Determine the [x, y] coordinate at the center of the cell enclosing the given text.  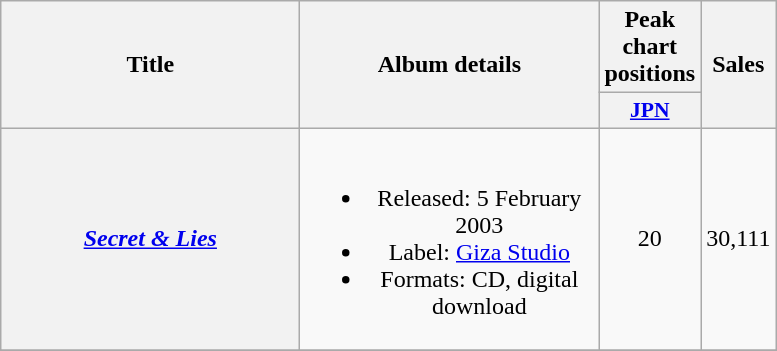
Peak chart positions [650, 47]
Title [150, 65]
Secret & Lies [150, 238]
Album details [450, 65]
JPN [650, 111]
Released: 5 February 2003Label: Giza StudioFormats: CD, digital download [450, 238]
20 [650, 238]
30,111 [738, 238]
Sales [738, 65]
